Search for the cell housing the specified text and yield its [X, Y] center coordinate. 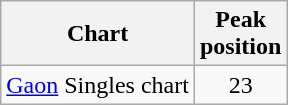
Peakposition [240, 34]
23 [240, 85]
Chart [98, 34]
Gaon Singles chart [98, 85]
